Provide the [X, Y] coordinate of the cell's center where the given text is located.  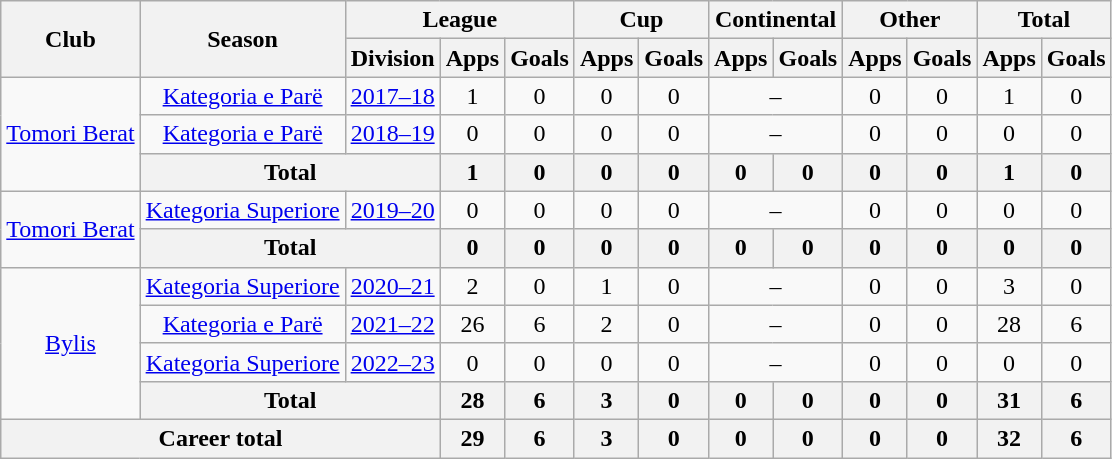
Season [242, 39]
31 [1009, 400]
Cup [641, 20]
29 [472, 438]
2017–18 [392, 96]
Division [392, 58]
2022–23 [392, 362]
2018–19 [392, 134]
Other [910, 20]
Club [70, 39]
32 [1009, 438]
26 [472, 324]
Continental [776, 20]
2020–21 [392, 286]
2021–22 [392, 324]
Bylis [70, 343]
2019–20 [392, 210]
League [460, 20]
Career total [220, 438]
